Return the (X, Y) coordinate for the center point of the cell that contains the specified text.  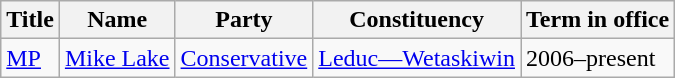
Constituency (417, 20)
Term in office (597, 20)
Name (117, 20)
Conservative (244, 58)
Title (30, 20)
MP (30, 58)
2006–present (597, 58)
Party (244, 20)
Mike Lake (117, 58)
Leduc—Wetaskiwin (417, 58)
